Output the (x, y) coordinate of the center of the cell containing the given text.  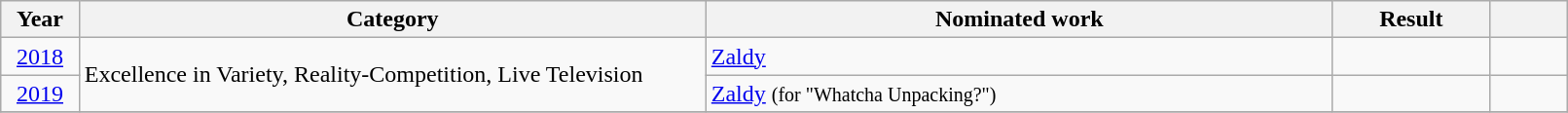
Zaldy (1019, 56)
Nominated work (1019, 19)
2018 (40, 56)
Excellence in Variety, Reality-Competition, Live Television (392, 75)
Result (1411, 19)
2019 (40, 94)
Zaldy (for "Whatcha Unpacking?") (1019, 94)
Category (392, 19)
Year (40, 19)
